Determine the (X, Y) coordinate at the center of the cell enclosing the given text.  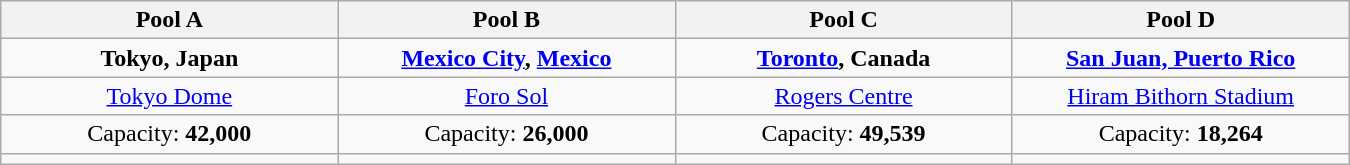
Pool B (506, 20)
Capacity: 18,264 (1180, 134)
Mexico City, Mexico (506, 58)
Pool C (844, 20)
Rogers Centre (844, 96)
Foro Sol (506, 96)
Capacity: 26,000 (506, 134)
San Juan, Puerto Rico (1180, 58)
Pool A (170, 20)
Capacity: 49,539 (844, 134)
Pool D (1180, 20)
Tokyo, Japan (170, 58)
Toronto, Canada (844, 58)
Hiram Bithorn Stadium (1180, 96)
Capacity: 42,000 (170, 134)
Tokyo Dome (170, 96)
